Return [x, y] of the center of cell containing provided text 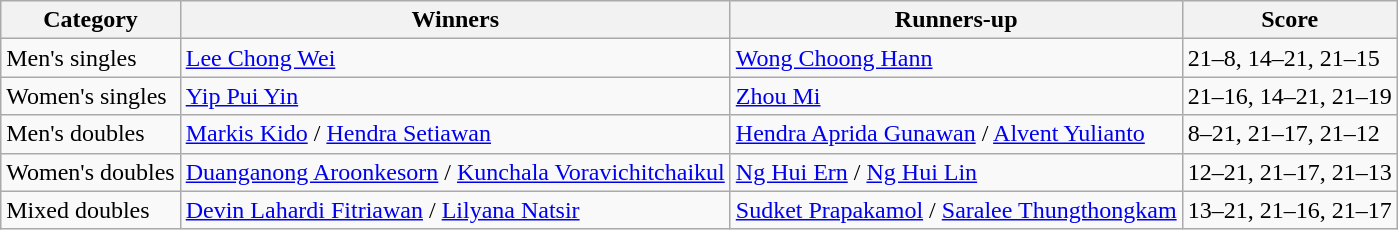
8–21, 21–17, 21–12 [1290, 134]
Women's doubles [90, 172]
Men's singles [90, 58]
Runners-up [956, 20]
Devin Lahardi Fitriawan / Lilyana Natsir [455, 210]
Men's doubles [90, 134]
Wong Choong Hann [956, 58]
Lee Chong Wei [455, 58]
Yip Pui Yin [455, 96]
Zhou Mi [956, 96]
21–8, 14–21, 21–15 [1290, 58]
12–21, 21–17, 21–13 [1290, 172]
Markis Kido / Hendra Setiawan [455, 134]
Score [1290, 20]
Ng Hui Ern / Ng Hui Lin [956, 172]
13–21, 21–16, 21–17 [1290, 210]
Duanganong Aroonkesorn / Kunchala Voravichitchaikul [455, 172]
Hendra Aprida Gunawan / Alvent Yulianto [956, 134]
Women's singles [90, 96]
Sudket Prapakamol / Saralee Thungthongkam [956, 210]
Mixed doubles [90, 210]
Winners [455, 20]
21–16, 14–21, 21–19 [1290, 96]
Category [90, 20]
